Return [X, Y] of the center of cell containing provided text 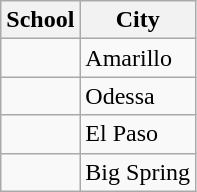
Odessa [138, 96]
El Paso [138, 134]
City [138, 20]
Amarillo [138, 58]
School [40, 20]
Big Spring [138, 172]
